For the text-containing cell, return its midpoint in (x, y) coordinate format. 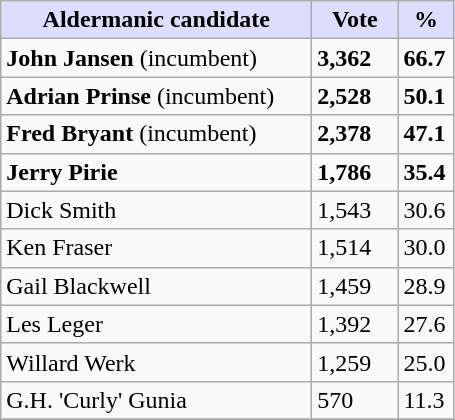
27.6 (426, 324)
570 (355, 400)
Willard Werk (156, 362)
1,459 (355, 286)
Jerry Pirie (156, 172)
Vote (355, 20)
1,392 (355, 324)
G.H. 'Curly' Gunia (156, 400)
Gail Blackwell (156, 286)
1,259 (355, 362)
1,514 (355, 248)
66.7 (426, 58)
11.3 (426, 400)
25.0 (426, 362)
30.0 (426, 248)
Fred Bryant (incumbent) (156, 134)
Aldermanic candidate (156, 20)
% (426, 20)
30.6 (426, 210)
2,528 (355, 96)
Les Leger (156, 324)
1,543 (355, 210)
1,786 (355, 172)
28.9 (426, 286)
2,378 (355, 134)
Dick Smith (156, 210)
47.1 (426, 134)
3,362 (355, 58)
John Jansen (incumbent) (156, 58)
50.1 (426, 96)
Ken Fraser (156, 248)
Adrian Prinse (incumbent) (156, 96)
35.4 (426, 172)
